Search for the cell housing the specified text and yield its (X, Y) center coordinate. 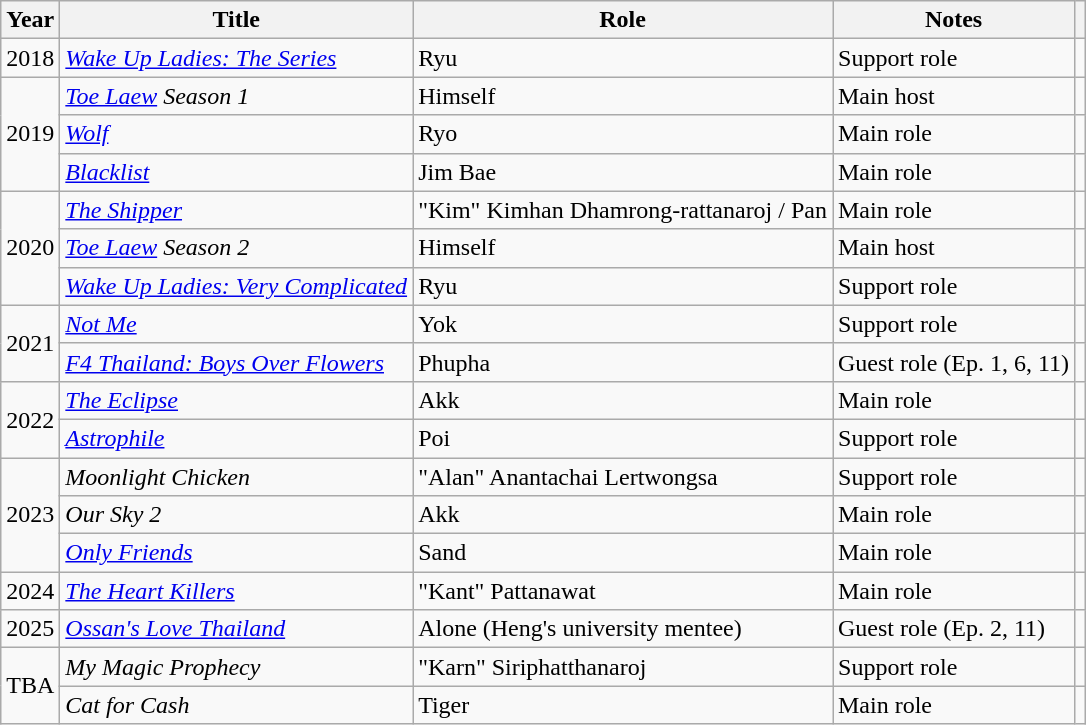
2022 (30, 419)
Poi (623, 438)
Guest role (Ep. 1, 6, 11) (953, 362)
Not Me (236, 324)
2020 (30, 248)
Yok (623, 324)
Wake Up Ladies: Very Complicated (236, 286)
Ryo (623, 134)
Alone (Heng's university mentee) (623, 629)
"Kim" Kimhan Dhamrong-rattanaroj / Pan (623, 210)
Title (236, 20)
Toe Laew Season 1 (236, 96)
2023 (30, 515)
"Karn" Siriphatthanaroj (623, 667)
Guest role (Ep. 2, 11) (953, 629)
Sand (623, 553)
The Heart Killers (236, 591)
Astrophile (236, 438)
"Alan" Anantachai Lertwongsa (623, 477)
Role (623, 20)
Notes (953, 20)
TBA (30, 686)
Cat for Cash (236, 705)
"Kant" Pattanawat (623, 591)
Ossan's Love Thailand (236, 629)
2025 (30, 629)
2021 (30, 343)
Wake Up Ladies: The Series (236, 58)
The Eclipse (236, 400)
Wolf (236, 134)
F4 Thailand: Boys Over Flowers (236, 362)
Toe Laew Season 2 (236, 248)
Blacklist (236, 172)
My Magic Prophecy (236, 667)
Our Sky 2 (236, 515)
Tiger (623, 705)
Moonlight Chicken (236, 477)
Phupha (623, 362)
2018 (30, 58)
Jim Bae (623, 172)
The Shipper (236, 210)
Only Friends (236, 553)
Year (30, 20)
2019 (30, 134)
2024 (30, 591)
